Capture the cell that displays the provided text and extract its (X, Y) central coordinate. 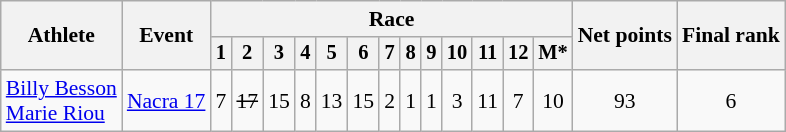
13 (332, 100)
Athlete (62, 36)
Final rank (731, 36)
5 (332, 54)
9 (432, 54)
Race (391, 19)
M* (552, 54)
93 (625, 100)
12 (518, 54)
Nacra 17 (166, 100)
17 (247, 100)
Event (166, 36)
4 (306, 54)
Net points (625, 36)
Billy BessonMarie Riou (62, 100)
